Extract the [x, y] coordinate from the center of the cell holding the provided text.  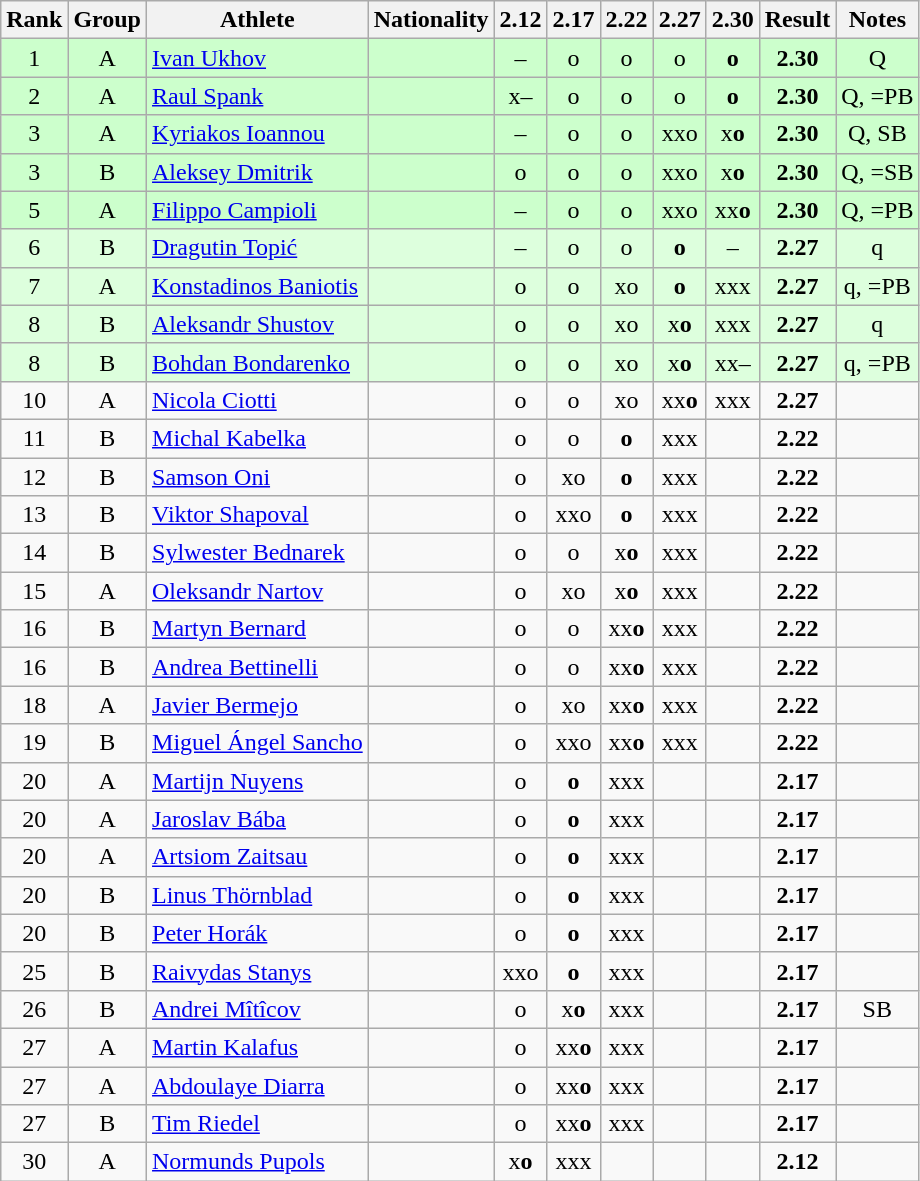
Andrea Bettinelli [258, 667]
x– [520, 96]
Martyn Bernard [258, 629]
Tim Riedel [258, 1124]
Ivan Ukhov [258, 58]
25 [34, 971]
Peter Horák [258, 933]
Miguel Ángel Sancho [258, 743]
Jaroslav Bába [258, 819]
Viktor Shapoval [258, 515]
13 [34, 515]
Michal Kabelka [258, 438]
2 [34, 96]
Result [797, 20]
xx– [732, 362]
Athlete [258, 20]
Raivydas Stanys [258, 971]
Normunds Pupols [258, 1162]
Artsiom Zaitsau [258, 857]
Sylwester Bednarek [258, 553]
6 [34, 248]
Aleksey Dmitrik [258, 172]
Nicola Ciotti [258, 400]
Raul Spank [258, 96]
1 [34, 58]
12 [34, 477]
Oleksandr Nartov [258, 591]
Notes [878, 20]
Aleksandr Shustov [258, 324]
Bohdan Bondarenko [258, 362]
Nationality [431, 20]
Abdoulaye Diarra [258, 1085]
18 [34, 705]
10 [34, 400]
14 [34, 553]
26 [34, 1009]
Group [108, 20]
Kyriakos Ioannou [258, 134]
30 [34, 1162]
Q [878, 58]
Javier Bermejo [258, 705]
Martin Kalafus [258, 1047]
5 [34, 210]
Q, SB [878, 134]
Filippo Campioli [258, 210]
Samson Oni [258, 477]
Q, =SB [878, 172]
Dragutin Topić [258, 248]
11 [34, 438]
Linus Thörnblad [258, 895]
Andrei Mîtîcov [258, 1009]
Rank [34, 20]
19 [34, 743]
Martijn Nuyens [258, 781]
SB [878, 1009]
Konstadinos Baniotis [258, 286]
7 [34, 286]
15 [34, 591]
